Determine the (x, y) coordinate at the center of the cell enclosing the given text.  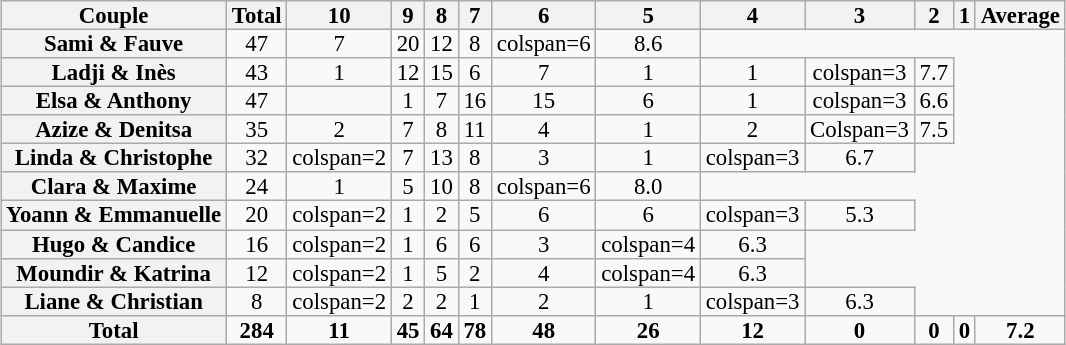
Azize & Denitsa (114, 130)
32 (257, 158)
Clara & Maxime (114, 186)
78 (474, 330)
8.0 (648, 186)
Moundir & Katrina (114, 272)
64 (442, 330)
7.2 (1020, 330)
13 (442, 158)
6.6 (934, 102)
35 (257, 130)
Elsa & Anthony (114, 102)
7.7 (934, 72)
Average (1020, 16)
Yoann & Emmanuelle (114, 216)
8.6 (648, 44)
Couple (114, 16)
9 (408, 16)
5.3 (860, 216)
43 (257, 72)
Linda & Christophe (114, 158)
48 (543, 330)
7.5 (934, 130)
Hugo & Candice (114, 244)
6.7 (860, 158)
45 (408, 330)
26 (648, 330)
284 (257, 330)
Ladji & Inès (114, 72)
Liane & Christian (114, 302)
24 (257, 186)
Sami & Fauve (114, 44)
Colspan=3 (860, 130)
